Return the (X, Y) coordinate for the center point of the cell that contains the specified text.  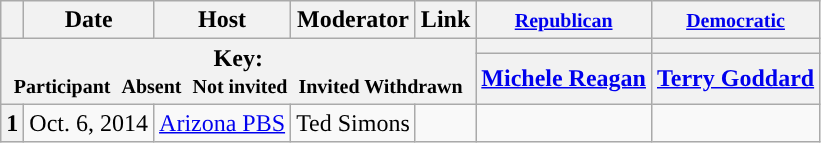
Terry Goddard (735, 78)
Link (445, 20)
Republican (564, 20)
1 (12, 123)
Host (222, 20)
Democratic (735, 20)
Arizona PBS (222, 123)
Date (89, 20)
Key: Participant Absent Not invited Invited Withdrawn (238, 72)
Oct. 6, 2014 (89, 123)
Michele Reagan (564, 78)
Ted Simons (354, 123)
Moderator (354, 20)
